Return the (X, Y) coordinate for the center point of the cell that contains the specified text.  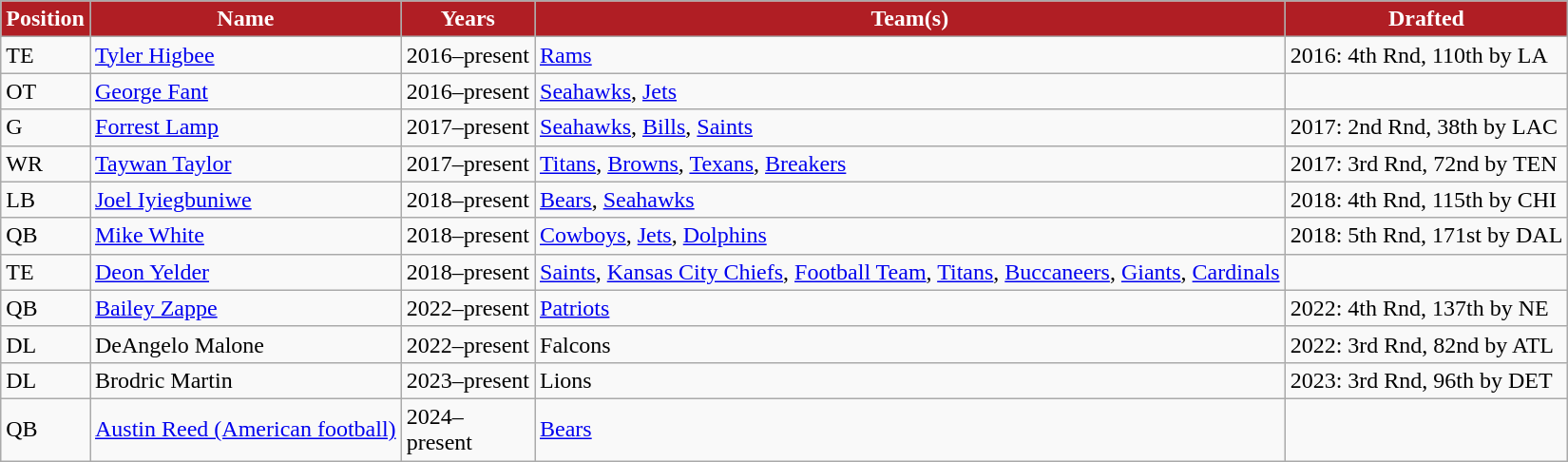
Joel Iyiegbuniwe (245, 200)
Austin Reed (American football) (245, 430)
2023–present (468, 380)
Bears (909, 430)
Seahawks, Jets (909, 91)
Titans, Browns, Texans, Breakers (909, 164)
Drafted (1426, 19)
Deon Yelder (245, 272)
LB (46, 200)
G (46, 127)
2023: 3rd Rnd, 96th by DET (1426, 380)
Lions (909, 380)
Bailey Zappe (245, 308)
2017: 3rd Rnd, 72nd by TEN (1426, 164)
2018: 5th Rnd, 171st by DAL (1426, 236)
Cowboys, Jets, Dolphins (909, 236)
Falcons (909, 344)
Name (245, 19)
Rams (909, 55)
2018: 4th Rnd, 115th by CHI (1426, 200)
Position (46, 19)
WR (46, 164)
2016: 4th Rnd, 110th by LA (1426, 55)
Brodric Martin (245, 380)
2024–present (468, 430)
2017: 2nd Rnd, 38th by LAC (1426, 127)
DeAngelo Malone (245, 344)
Forrest Lamp (245, 127)
George Fant (245, 91)
Seahawks, Bills, Saints (909, 127)
Tyler Higbee (245, 55)
Patriots (909, 308)
2022: 4th Rnd, 137th by NE (1426, 308)
Saints, Kansas City Chiefs, Football Team, Titans, Buccaneers, Giants, Cardinals (909, 272)
Team(s) (909, 19)
Mike White (245, 236)
OT (46, 91)
Years (468, 19)
2022: 3rd Rnd, 82nd by ATL (1426, 344)
Bears, Seahawks (909, 200)
Taywan Taylor (245, 164)
